Extract the [x, y] coordinate from the center of the cell holding the provided text.  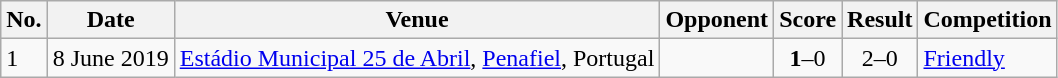
8 June 2019 [110, 58]
Date [110, 20]
Opponent [717, 20]
Friendly [988, 58]
Estádio Municipal 25 de Abril, Penafiel, Portugal [417, 58]
1–0 [808, 58]
Venue [417, 20]
No. [24, 20]
1 [24, 58]
Result [880, 20]
2–0 [880, 58]
Competition [988, 20]
Score [808, 20]
